Detect which cell encompasses the target text, then output its (X, Y) center coordinate. 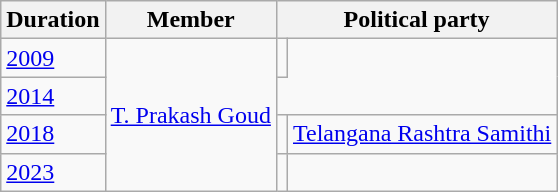
2018 (53, 134)
T. Prakash Goud (190, 115)
2014 (53, 96)
2023 (53, 172)
Duration (53, 20)
2009 (53, 58)
Political party (416, 20)
Telangana Rashtra Samithi (422, 134)
Member (190, 20)
